For the text-containing cell, return its midpoint in [X, Y] coordinate format. 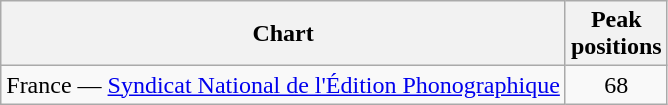
68 [616, 85]
Peakpositions [616, 34]
France — Syndicat National de l'Édition Phonographique [284, 85]
Chart [284, 34]
